From the cell containing the given text, extract its center point as (x, y) coordinate. 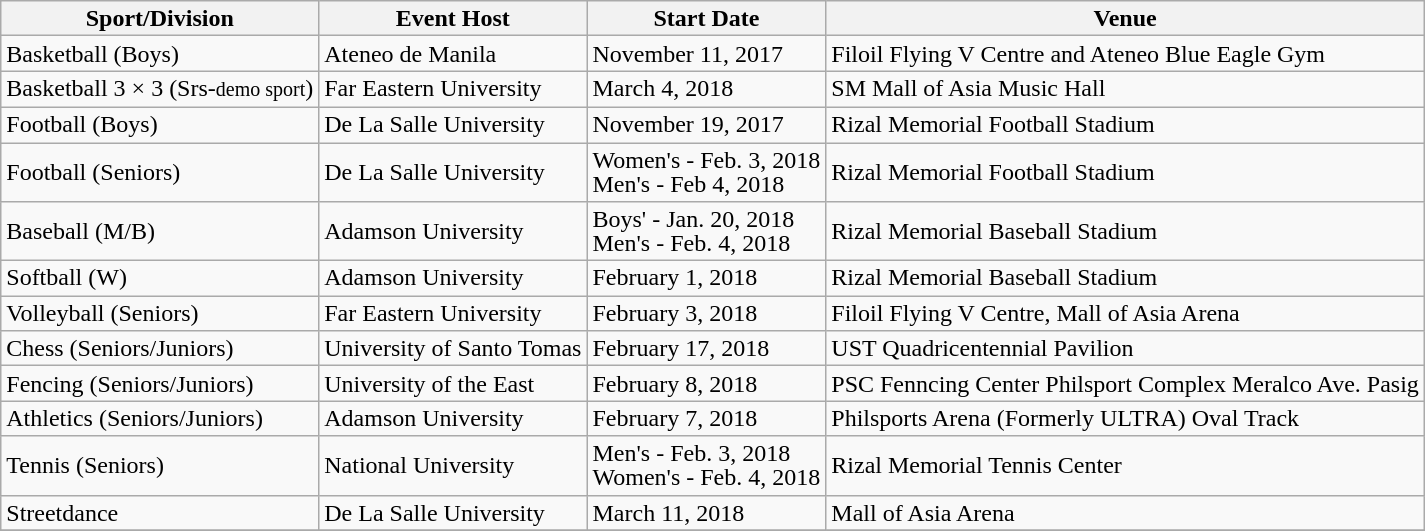
Football (Seniors) (160, 172)
February 17, 2018 (706, 348)
February 7, 2018 (706, 418)
Basketball 3 × 3 (Srs-demo sport) (160, 90)
March 4, 2018 (706, 90)
Rizal Memorial Tennis Center (1126, 466)
University of Santo Tomas (453, 348)
Men's - Feb. 3, 2018Women's - Feb. 4, 2018 (706, 466)
Basketball (Boys) (160, 54)
SM Mall of Asia Music Hall (1126, 90)
February 3, 2018 (706, 314)
March 11, 2018 (706, 512)
February 8, 2018 (706, 384)
Start Date (706, 18)
Athletics (Seniors/Juniors) (160, 418)
Streetdance (160, 512)
Ateneo de Manila (453, 54)
Football (Boys) (160, 124)
University of the East (453, 384)
Philsports Arena (Formerly ULTRA) Oval Track (1126, 418)
Sport/Division (160, 18)
UST Quadricentennial Pavilion (1126, 348)
Women's - Feb. 3, 2018Men's - Feb 4, 2018 (706, 172)
Chess (Seniors/Juniors) (160, 348)
Softball (W) (160, 278)
PSC Fenncing Center Philsport Complex Meralco Ave. Pasig (1126, 384)
National University (453, 466)
February 1, 2018 (706, 278)
Fencing (Seniors/Juniors) (160, 384)
Venue (1126, 18)
Filoil Flying V Centre and Ateneo Blue Eagle Gym (1126, 54)
Boys' - Jan. 20, 2018Men's - Feb. 4, 2018 (706, 232)
Volleyball (Seniors) (160, 314)
November 11, 2017 (706, 54)
November 19, 2017 (706, 124)
Mall of Asia Arena (1126, 512)
Tennis (Seniors) (160, 466)
Baseball (M/B) (160, 232)
Event Host (453, 18)
Filoil Flying V Centre, Mall of Asia Arena (1126, 314)
